Locate the cell with the specified text and output its (x, y) center coordinate. 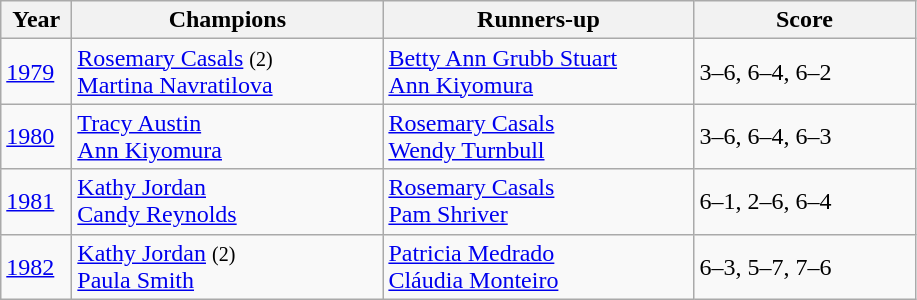
1980 (36, 136)
6–1, 2–6, 6–4 (804, 202)
Runners-up (538, 20)
Tracy Austin Ann Kiyomura (228, 136)
Patricia Medrado Cláudia Monteiro (538, 266)
Kathy Jordan Candy Reynolds (228, 202)
Kathy Jordan (2) Paula Smith (228, 266)
1981 (36, 202)
1982 (36, 266)
Score (804, 20)
3–6, 6–4, 6–3 (804, 136)
Rosemary Casals (2) Martina Navratilova (228, 72)
Champions (228, 20)
Rosemary Casals Wendy Turnbull (538, 136)
Year (36, 20)
6–3, 5–7, 7–6 (804, 266)
Rosemary Casals Pam Shriver (538, 202)
1979 (36, 72)
Betty Ann Grubb Stuart Ann Kiyomura (538, 72)
3–6, 6–4, 6–2 (804, 72)
